Extract the [X, Y] coordinate from the center of the cell holding the provided text.  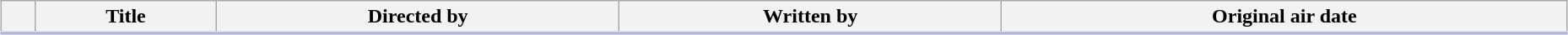
Original air date [1284, 17]
Directed by [419, 17]
Written by [810, 17]
Title [125, 17]
